Search for the cell housing the specified text and yield its [X, Y] center coordinate. 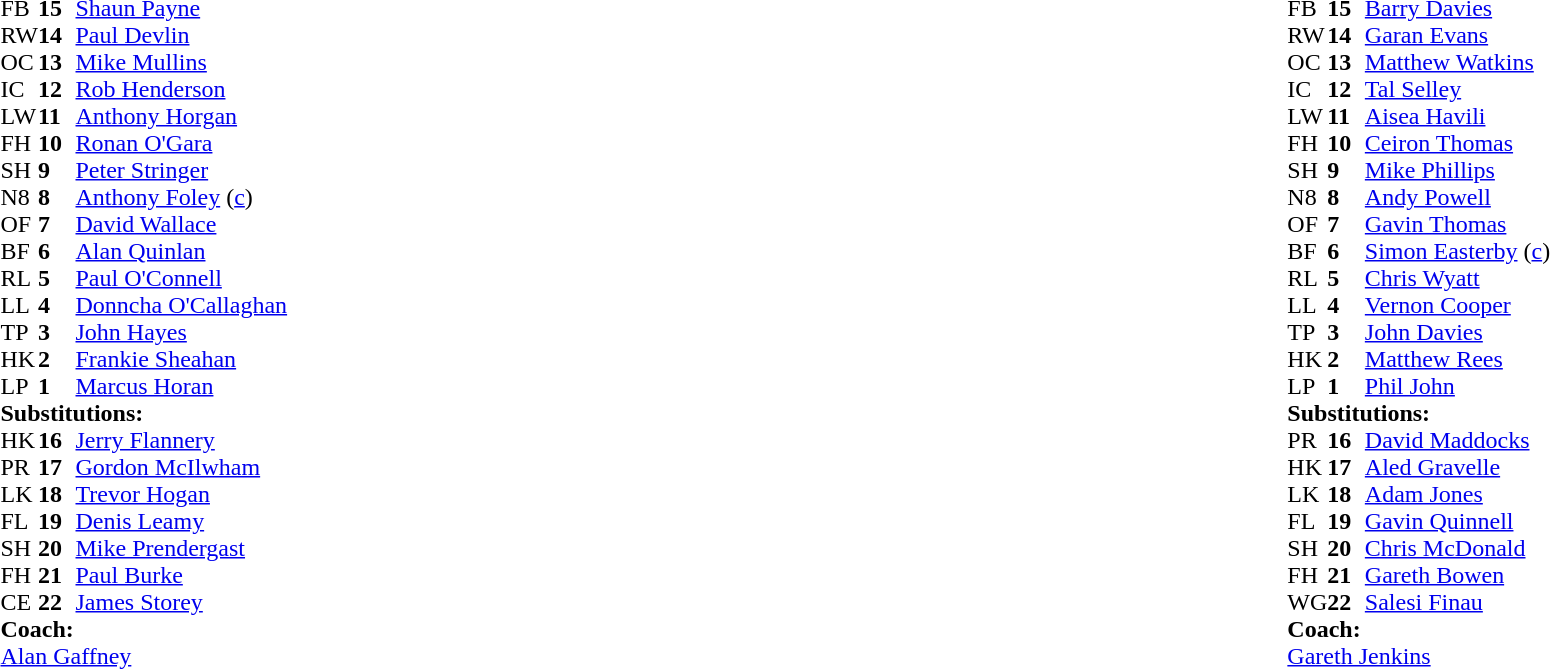
John Hayes [182, 332]
WG [1307, 602]
Peter Stringer [182, 170]
James Storey [182, 602]
Tal Selley [1458, 90]
Donncha O'Callaghan [182, 306]
Ceiron Thomas [1458, 144]
Paul O'Connell [182, 278]
Phil John [1458, 386]
Anthony Horgan [182, 116]
Andy Powell [1458, 198]
Simon Easterby (c) [1458, 252]
Salesi Finau [1458, 602]
David Maddocks [1458, 440]
Anthony Foley (c) [182, 198]
Paul Burke [182, 576]
John Davies [1458, 332]
Rob Henderson [182, 90]
David Wallace [182, 224]
CE [19, 602]
Alan Quinlan [182, 252]
Trevor Hogan [182, 494]
Marcus Horan [182, 386]
Mike Prendergast [182, 548]
Gareth Bowen [1458, 576]
Aisea Havili [1458, 116]
Gareth Jenkins [1418, 656]
Jerry Flannery [182, 440]
Matthew Rees [1458, 360]
Mike Phillips [1458, 170]
Paul Devlin [182, 36]
Chris Wyatt [1458, 278]
Gavin Quinnell [1458, 522]
Gavin Thomas [1458, 224]
Chris McDonald [1458, 548]
Frankie Sheahan [182, 360]
Mike Mullins [182, 62]
Matthew Watkins [1458, 62]
Garan Evans [1458, 36]
Ronan O'Gara [182, 144]
Gordon McIlwham [182, 468]
Vernon Cooper [1458, 306]
Adam Jones [1458, 494]
Denis Leamy [182, 522]
Aled Gravelle [1458, 468]
Alan Gaffney [144, 656]
